Extract the [X, Y] coordinate from the center of the cell holding the provided text.  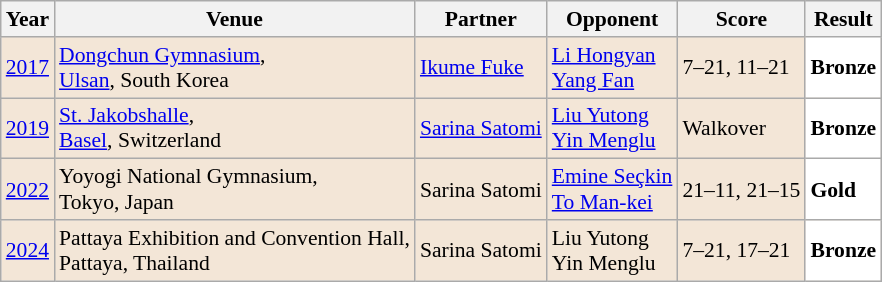
Pattaya Exhibition and Convention Hall,Pattaya, Thailand [234, 250]
Li Hongyan Yang Fan [612, 68]
Score [741, 19]
Emine Seçkin To Man-kei [612, 190]
Ikume Fuke [481, 68]
2017 [28, 68]
Walkover [741, 128]
Gold [843, 190]
21–11, 21–15 [741, 190]
7–21, 17–21 [741, 250]
Venue [234, 19]
7–21, 11–21 [741, 68]
2024 [28, 250]
Partner [481, 19]
Yoyogi National Gymnasium,Tokyo, Japan [234, 190]
Year [28, 19]
2022 [28, 190]
Opponent [612, 19]
St. Jakobshalle,Basel, Switzerland [234, 128]
Result [843, 19]
Dongchun Gymnasium,Ulsan, South Korea [234, 68]
2019 [28, 128]
